Determine the (X, Y) coordinate at the center of the cell enclosing the given text.  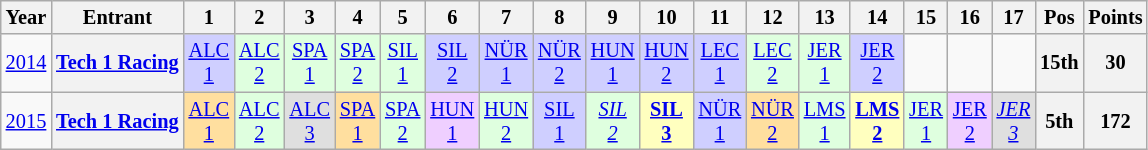
11 (720, 17)
JER3 (1014, 121)
16 (970, 17)
2 (259, 17)
2015 (26, 121)
15th (1059, 63)
30 (1115, 63)
ALC3 (309, 121)
8 (560, 17)
LMS1 (825, 121)
5 (402, 17)
9 (613, 17)
7 (506, 17)
5th (1059, 121)
4 (358, 17)
LEC2 (772, 63)
LEC1 (720, 63)
1 (209, 17)
6 (452, 17)
12 (772, 17)
15 (926, 17)
13 (825, 17)
10 (667, 17)
17 (1014, 17)
LMS2 (877, 121)
Entrant (117, 17)
172 (1115, 121)
Pos (1059, 17)
Year (26, 17)
14 (877, 17)
2014 (26, 63)
3 (309, 17)
SIL3 (667, 121)
Points (1115, 17)
